For the text-containing cell, return its midpoint in [X, Y] coordinate format. 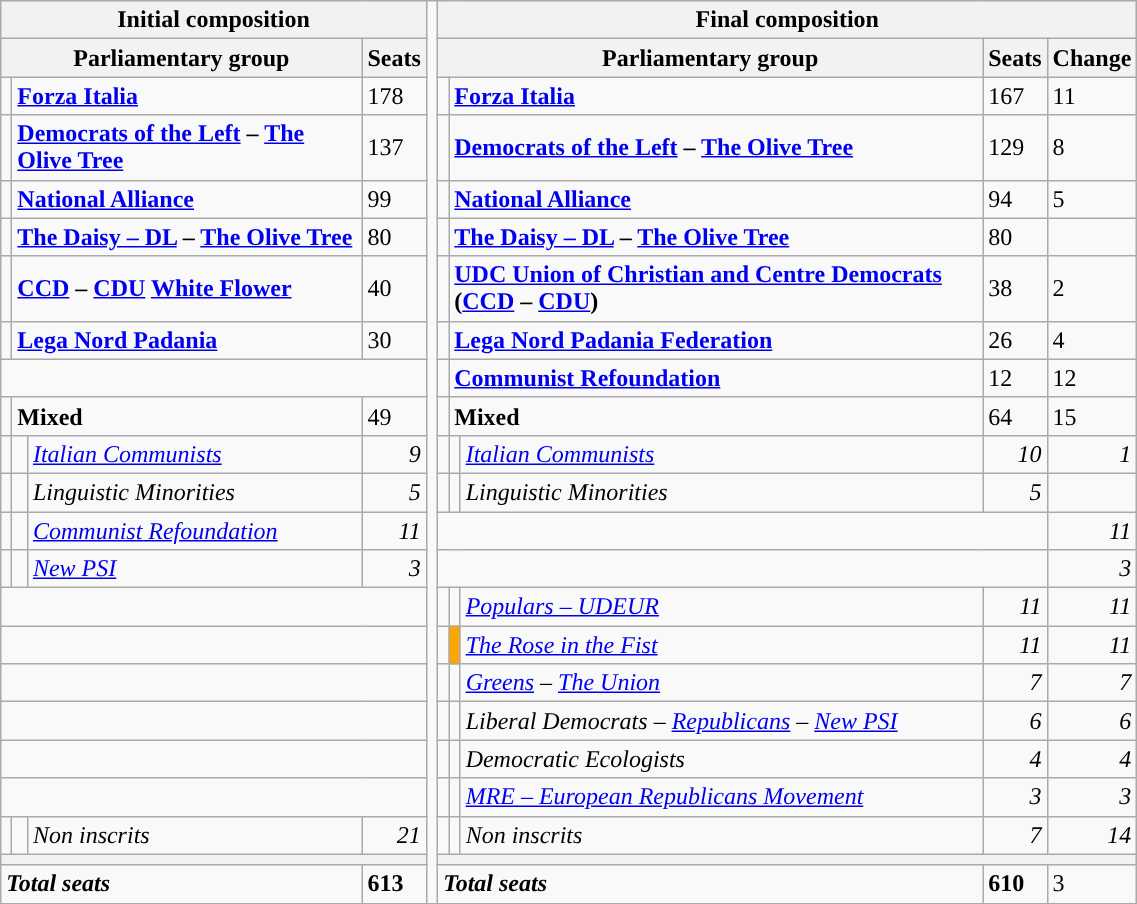
Democratic Ecologists [722, 759]
Greens – The Union [722, 683]
178 [394, 96]
64 [1015, 416]
613 [394, 884]
167 [1015, 96]
38 [1015, 288]
Liberal Democrats – Republicans – New PSI [722, 721]
99 [394, 199]
40 [394, 288]
14 [1092, 835]
21 [394, 835]
Change [1092, 58]
UDC Union of Christian and Centre Democrats (CCD – CDU) [716, 288]
Lega Nord Padania Federation [716, 340]
Populars – UDEUR [722, 607]
New PSI [194, 569]
Initial composition [214, 20]
Lega Nord Padania [187, 340]
137 [394, 148]
The Rose in the Fist [722, 645]
1 [1092, 454]
CCD – CDU White Flower [187, 288]
10 [1015, 454]
2 [1092, 288]
49 [394, 416]
94 [1015, 199]
15 [1092, 416]
Final composition [788, 20]
26 [1015, 340]
MRE – European Republicans Movement [722, 797]
8 [1092, 148]
129 [1015, 148]
610 [1015, 884]
30 [394, 340]
9 [394, 454]
